Return the (x, y) coordinate for the center point of the cell that contains the specified text.  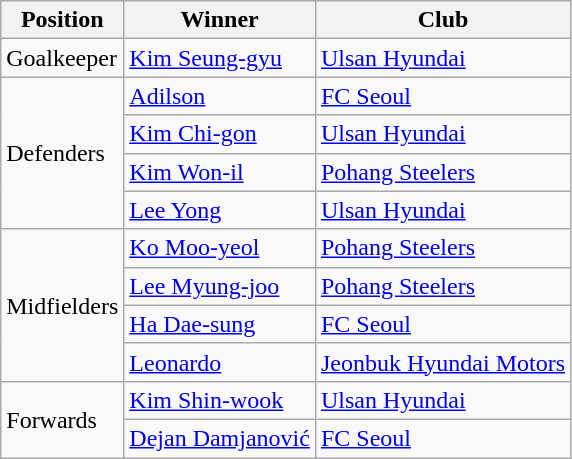
Club (442, 20)
Goalkeeper (62, 58)
Kim Won-il (220, 172)
Lee Yong (220, 210)
Defenders (62, 153)
Kim Shin-wook (220, 400)
Winner (220, 20)
Kim Chi-gon (220, 134)
Dejan Damjanović (220, 438)
Forwards (62, 419)
Lee Myung-joo (220, 286)
Ha Dae-sung (220, 324)
Position (62, 20)
Kim Seung-gyu (220, 58)
Midfielders (62, 305)
Leonardo (220, 362)
Ko Moo-yeol (220, 248)
Jeonbuk Hyundai Motors (442, 362)
Adilson (220, 96)
